Locate the cell with the specified text and output its [x, y] center coordinate. 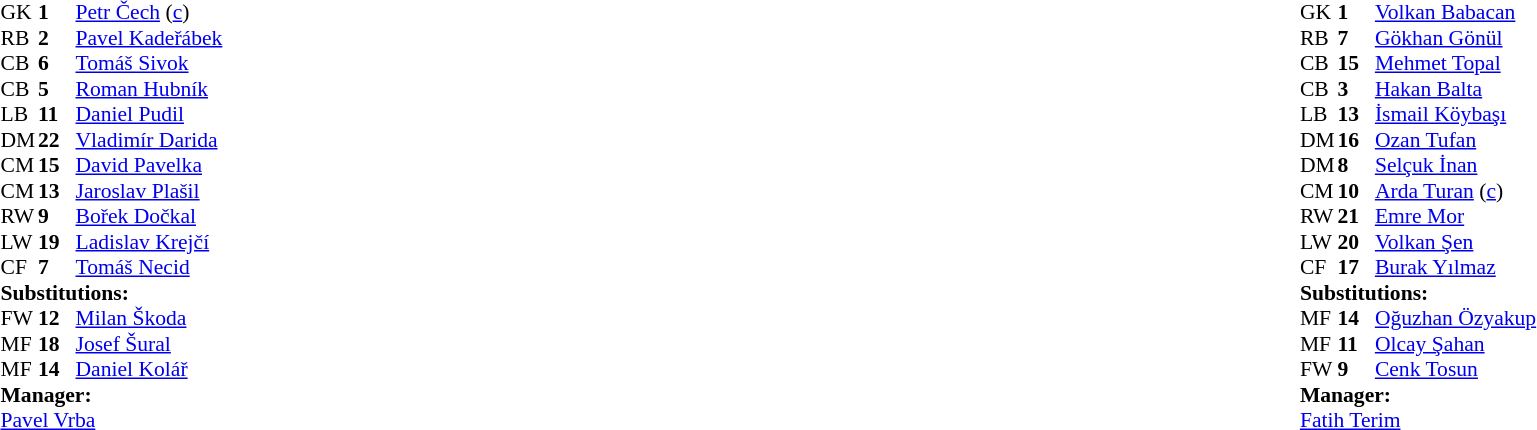
Tomáš Sivok [150, 63]
3 [1356, 89]
18 [57, 344]
Petr Čech (c) [150, 13]
Mehmet Topal [1456, 63]
Oğuzhan Özyakup [1456, 319]
Selçuk İnan [1456, 165]
17 [1356, 267]
Pavel Kadeřábek [150, 38]
Jaroslav Plašil [150, 191]
İsmail Köybaşı [1456, 115]
Olcay Şahan [1456, 344]
Roman Hubník [150, 89]
Ladislav Krejčí [150, 242]
19 [57, 242]
Tomáš Necid [150, 267]
8 [1356, 165]
Ozan Tufan [1456, 140]
Arda Turan (c) [1456, 191]
20 [1356, 242]
16 [1356, 140]
2 [57, 38]
10 [1356, 191]
22 [57, 140]
Daniel Kolář [150, 369]
Volkan Babacan [1456, 13]
Bořek Dočkal [150, 217]
12 [57, 319]
Burak Yılmaz [1456, 267]
Josef Šural [150, 344]
6 [57, 63]
Volkan Şen [1456, 242]
David Pavelka [150, 165]
Daniel Pudil [150, 115]
21 [1356, 217]
Cenk Tosun [1456, 369]
Gökhan Gönül [1456, 38]
Milan Škoda [150, 319]
5 [57, 89]
Emre Mor [1456, 217]
Vladimír Darida [150, 140]
Hakan Balta [1456, 89]
